Provide the [x, y] coordinate of the cell's center where the given text is located.  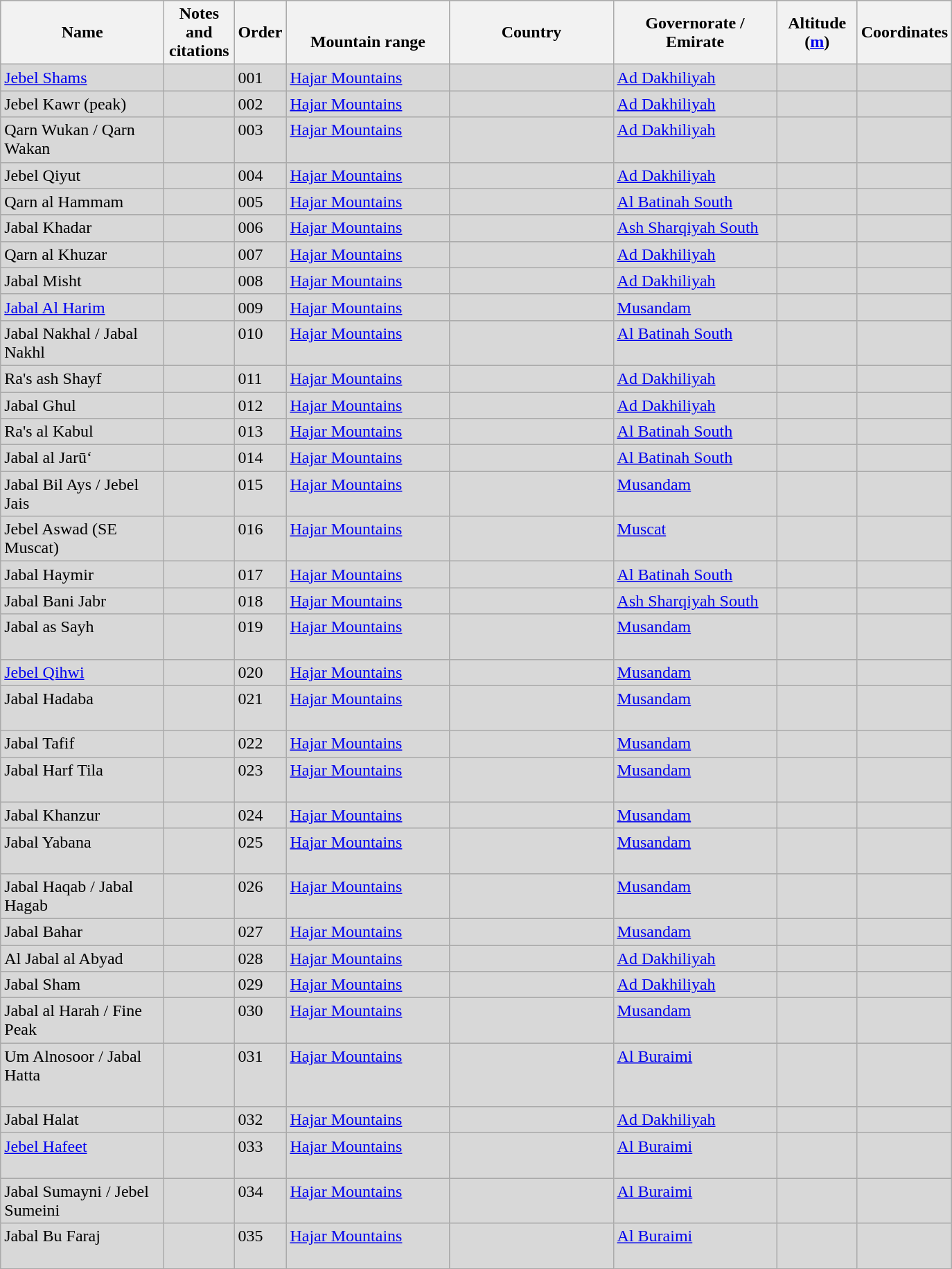
Jabal al Harah / Fine Peak [82, 1020]
Jabal Harf Tila [82, 779]
Mountain range [368, 33]
023 [261, 779]
034 [261, 1200]
022 [261, 744]
Jebel Qihwi [82, 672]
031 [261, 1075]
005 [261, 202]
003 [261, 140]
026 [261, 895]
004 [261, 175]
030 [261, 1020]
Jabal Halat [82, 1120]
Muscat [695, 539]
Altitude (m) [817, 33]
Coordinates [904, 33]
029 [261, 985]
016 [261, 539]
001 [261, 78]
008 [261, 281]
Jabal Bu Faraj [82, 1246]
Um Alnosoor / Jabal Hatta [82, 1075]
Ra's ash Shayf [82, 378]
Jabal Hadaba [82, 708]
Jabal Haymir [82, 575]
Jabal Sham [82, 985]
Jebel Kawr (peak) [82, 104]
011 [261, 378]
017 [261, 575]
007 [261, 254]
Jabal Al Harim [82, 307]
006 [261, 228]
002 [261, 104]
Notes and citations [200, 33]
Qarn al Khuzar [82, 254]
027 [261, 931]
Jabal Haqab / Jabal Hagab [82, 895]
Qarn al Hammam [82, 202]
020 [261, 672]
024 [261, 815]
Jabal Khanzur [82, 815]
Governorate / Emirate [695, 33]
010 [261, 342]
033 [261, 1156]
014 [261, 458]
Al Jabal al Abyad [82, 959]
Jabal Bani Jabr [82, 601]
Jebel Hafeet [82, 1156]
Qarn Wukan / Qarn Wakan [82, 140]
025 [261, 851]
Jabal al Jarū‘ [82, 458]
Ra's al Kabul [82, 432]
018 [261, 601]
Jabal Bil Ays / Jebel Jais [82, 493]
Jabal Nakhal / Jabal Nakhl [82, 342]
015 [261, 493]
Jabal Ghul [82, 405]
013 [261, 432]
012 [261, 405]
009 [261, 307]
028 [261, 959]
Jabal Bahar [82, 931]
Order [261, 33]
Jabal Tafif [82, 744]
Jebel Qiyut [82, 175]
035 [261, 1246]
Jabal Sumayni / Jebel Sumeini [82, 1200]
Name [82, 33]
Country [531, 33]
Jabal Khadar [82, 228]
Jebel Aswad (SE Muscat) [82, 539]
019 [261, 636]
Jabal Yabana [82, 851]
032 [261, 1120]
021 [261, 708]
Jabal Misht [82, 281]
Jebel Shams [82, 78]
Jabal as Sayh [82, 636]
